From the cell containing the given text, extract its center point as (X, Y) coordinate. 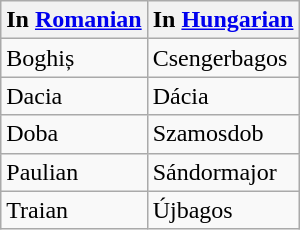
Paulian (74, 172)
Boghiș (74, 58)
Csengerbagos (223, 58)
Újbagos (223, 210)
Szamosdob (223, 134)
Doba (74, 134)
In Hungarian (223, 20)
Sándormajor (223, 172)
Traian (74, 210)
Dácia (223, 96)
Dacia (74, 96)
In Romanian (74, 20)
